Capture the cell that displays the provided text and extract its (X, Y) central coordinate. 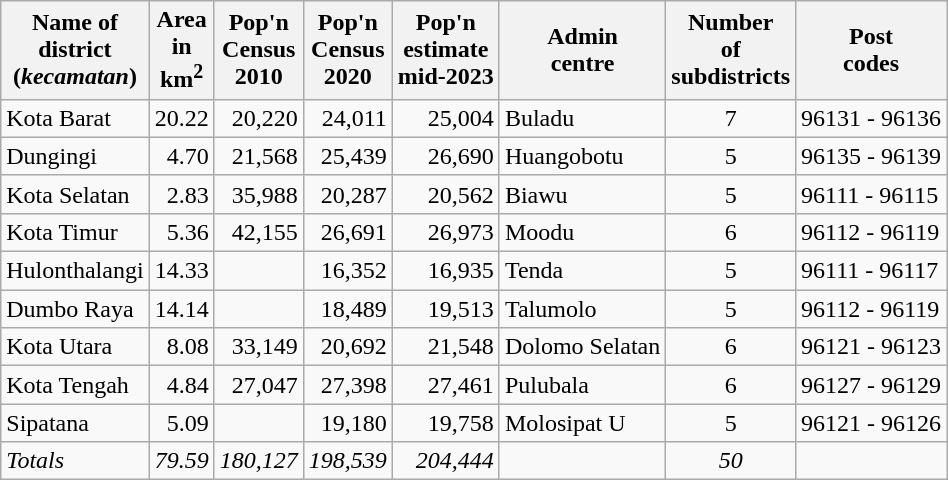
Name ofdistrict(kecamatan) (75, 50)
79.59 (182, 461)
Numberofsubdistricts (731, 50)
35,988 (258, 194)
96135 - 96139 (872, 156)
Dolomo Selatan (582, 347)
19,513 (446, 309)
96111 - 96115 (872, 194)
Sipatana (75, 423)
Pop'nCensus2020 (348, 50)
25,004 (446, 118)
19,758 (446, 423)
26,690 (446, 156)
42,155 (258, 232)
Areainkm2 (182, 50)
180,127 (258, 461)
Dumbo Raya (75, 309)
Pop'nestimatemid-2023 (446, 50)
14.33 (182, 271)
Molosipat U (582, 423)
4.84 (182, 385)
Biawu (582, 194)
96121 - 96126 (872, 423)
Pulubala (582, 385)
198,539 (348, 461)
18,489 (348, 309)
5.36 (182, 232)
5.09 (182, 423)
16,352 (348, 271)
Kota Utara (75, 347)
Talumolo (582, 309)
Tenda (582, 271)
96127 - 96129 (872, 385)
21,548 (446, 347)
26,973 (446, 232)
14.14 (182, 309)
7 (731, 118)
Kota Tengah (75, 385)
33,149 (258, 347)
16,935 (446, 271)
19,180 (348, 423)
20,692 (348, 347)
Pop'nCensus2010 (258, 50)
24,011 (348, 118)
Buladu (582, 118)
Dungingi (75, 156)
Kota Selatan (75, 194)
20,562 (446, 194)
Huangobotu (582, 156)
20,287 (348, 194)
Postcodes (872, 50)
26,691 (348, 232)
4.70 (182, 156)
20.22 (182, 118)
Moodu (582, 232)
Totals (75, 461)
20,220 (258, 118)
Hulonthalangi (75, 271)
27,461 (446, 385)
50 (731, 461)
204,444 (446, 461)
27,047 (258, 385)
25,439 (348, 156)
8.08 (182, 347)
Admincentre (582, 50)
96111 - 96117 (872, 271)
27,398 (348, 385)
96121 - 96123 (872, 347)
96131 - 96136 (872, 118)
Kota Timur (75, 232)
2.83 (182, 194)
21,568 (258, 156)
Kota Barat (75, 118)
